From the cell containing the given text, extract its center point as (x, y) coordinate. 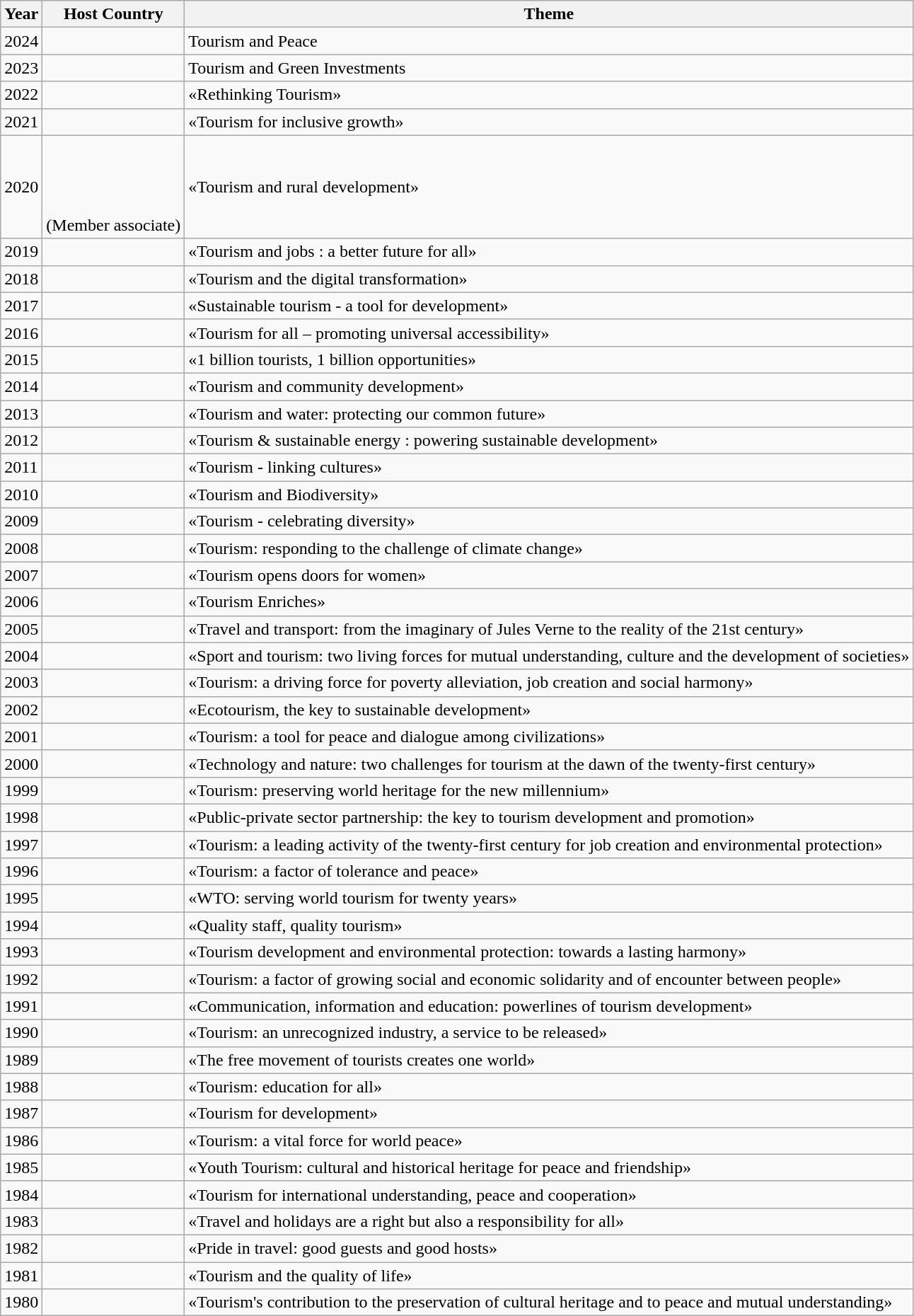
Tourism and Green Investments (549, 68)
«Rethinking Tourism» (549, 95)
2017 (21, 306)
«Tourism: a factor of tolerance and peace» (549, 872)
«Tourism and the quality of life» (549, 1276)
1986 (21, 1141)
«Tourism development and environmental protection: towards a lasting harmony» (549, 952)
2023 (21, 68)
2004 (21, 656)
2007 (21, 575)
Theme (549, 14)
2006 (21, 602)
«The free movement of tourists creates one world» (549, 1060)
«Tourism and jobs : a better future for all» (549, 252)
2013 (21, 414)
«Tourism for international understanding, peace and cooperation» (549, 1194)
«Tourism - celebrating diversity» (549, 521)
«Tourism: an unrecognized industry, a service to be released» (549, 1033)
«Tourism and rural development» (549, 187)
«Tourism: a factor of growing social and economic solidarity and of encounter between people» (549, 979)
2012 (21, 441)
2008 (21, 548)
2009 (21, 521)
1981 (21, 1276)
«Tourism - linking cultures» (549, 468)
1983 (21, 1221)
1980 (21, 1303)
«1 billion tourists, 1 billion opportunities» (549, 359)
«Tourism and the digital transformation» (549, 279)
«Tourism: a vital force for world peace» (549, 1141)
«Travel and holidays are a right but also a responsibility for all» (549, 1221)
1987 (21, 1114)
«Youth Tourism: cultural and historical heritage for peace and friendship» (549, 1167)
Year (21, 14)
«Tourism & sustainable energy : powering sustainable development» (549, 441)
«Ecotourism, the key to sustainable development» (549, 710)
«Technology and nature: two challenges for tourism at the dawn of the twenty-first century» (549, 763)
Tourism and Peace (549, 41)
«Sport and tourism: two living forces for mutual understanding, culture and the development of societies» (549, 656)
«Tourism: a driving force for poverty alleviation, job creation and social harmony» (549, 683)
«Tourism: preserving world heritage for the new millennium» (549, 790)
1988 (21, 1087)
«Tourism Enriches» (549, 602)
1992 (21, 979)
1990 (21, 1033)
2020 (21, 187)
2002 (21, 710)
«Tourism and water: protecting our common future» (549, 414)
«Tourism and community development» (549, 386)
«Sustainable tourism - a tool for development» (549, 306)
«Tourism for all – promoting universal accessibility» (549, 333)
«Tourism opens doors for women» (549, 575)
2019 (21, 252)
2001 (21, 737)
1982 (21, 1248)
2016 (21, 333)
2015 (21, 359)
«Communication, information and education: powerlines of tourism development» (549, 1006)
«Tourism's contribution to the preservation of cultural heritage and to peace and mutual understanding» (549, 1303)
Host Country (113, 14)
1984 (21, 1194)
1997 (21, 844)
2022 (21, 95)
«Tourism: education for all» (549, 1087)
«WTO: serving world tourism for twenty years» (549, 899)
2010 (21, 495)
2005 (21, 629)
2011 (21, 468)
2021 (21, 122)
«Tourism for development» (549, 1114)
1994 (21, 925)
1985 (21, 1167)
2000 (21, 763)
«Tourism and Biodiversity» (549, 495)
1998 (21, 817)
(Member associate) (113, 187)
«Tourism: a leading activity of the twenty-first century for job creation and environmental protection» (549, 844)
«Travel and transport: from the imaginary of Jules Verne to the reality of the 21st century» (549, 629)
1995 (21, 899)
2014 (21, 386)
«Tourism for inclusive growth» (549, 122)
1993 (21, 952)
1999 (21, 790)
«Tourism: responding to the challenge of climate change» (549, 548)
«Tourism: a tool for peace and dialogue among civilizations» (549, 737)
«Pride in travel: good guests and good hosts» (549, 1248)
2024 (21, 41)
1989 (21, 1060)
«Public-private sector partnership: the key to tourism development and promotion» (549, 817)
1996 (21, 872)
«Quality staff, quality tourism» (549, 925)
1991 (21, 1006)
2003 (21, 683)
2018 (21, 279)
